Return [X, Y] of the center of cell containing provided text 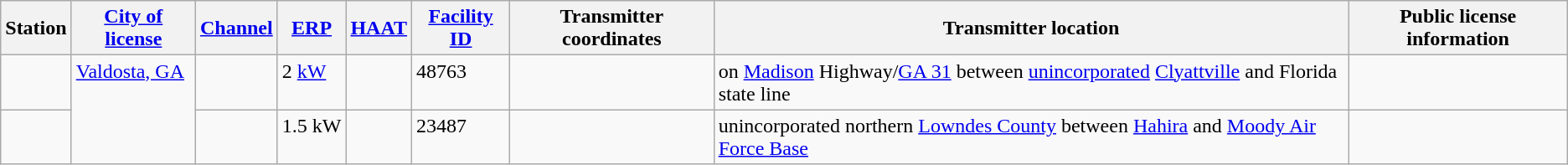
48763 [461, 82]
unincorporated northern Lowndes County between Hahira and Moody Air Force Base [1031, 137]
Transmitter location [1031, 28]
Transmitter coordinates [612, 28]
Channel [236, 28]
2 kW [312, 82]
Public license information [1457, 28]
Facility ID [461, 28]
on Madison Highway/GA 31 between unincorporated Clyattville and Florida state line [1031, 82]
Station [36, 28]
City of license [133, 28]
Valdosta, GA [133, 110]
23487 [461, 137]
ERP [312, 28]
HAAT [379, 28]
1.5 kW [312, 137]
